Scan for the cell matching the given text and deliver its [X, Y] coordinate at center. 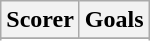
Goals [114, 20]
Scorer [40, 20]
